Detect which cell encompasses the target text, then output its [X, Y] center coordinate. 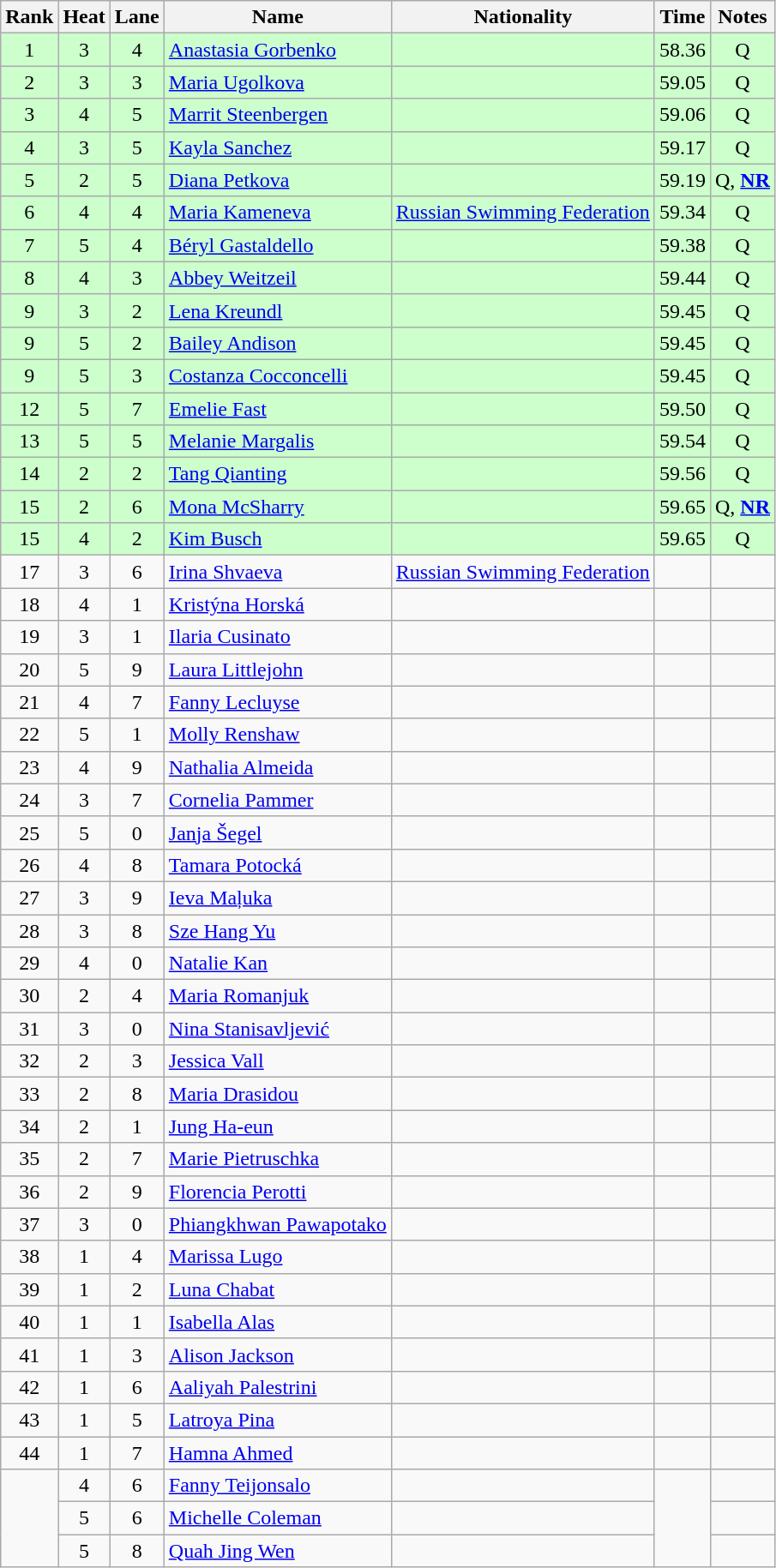
Melanie Margalis [278, 442]
22 [29, 735]
34 [29, 1126]
24 [29, 800]
Ilaria Cusinato [278, 637]
44 [29, 1453]
20 [29, 670]
Anastasia Gorbenko [278, 50]
Aaliyah Palestrini [278, 1387]
Jung Ha-eun [278, 1126]
Rank [29, 17]
39 [29, 1289]
41 [29, 1355]
59.17 [683, 147]
Quah Jing Wen [278, 1551]
Maria Romanjuk [278, 996]
Abbey Weitzeil [278, 278]
Hamna Ahmed [278, 1453]
42 [29, 1387]
Notes [743, 17]
32 [29, 1061]
Sze Hang Yu [278, 930]
37 [29, 1224]
Maria Ugolkova [278, 82]
28 [29, 930]
Name [278, 17]
27 [29, 898]
40 [29, 1322]
Time [683, 17]
18 [29, 604]
Nationality [523, 17]
Phiangkhwan Pawapotako [278, 1224]
Mona McSharry [278, 507]
Maria Drasidou [278, 1094]
Florencia Perotti [278, 1192]
Béryl Gastaldello [278, 245]
30 [29, 996]
59.54 [683, 442]
Fanny Lecluyse [278, 702]
Laura Littlejohn [278, 670]
31 [29, 1029]
Emelie Fast [278, 409]
23 [29, 767]
36 [29, 1192]
Natalie Kan [278, 964]
59.56 [683, 474]
Ieva Maļuka [278, 898]
Isabella Alas [278, 1322]
21 [29, 702]
Molly Renshaw [278, 735]
Kim Busch [278, 539]
59.50 [683, 409]
Maria Kameneva [278, 213]
Marie Pietruschka [278, 1159]
Nina Stanisavljević [278, 1029]
Kristýna Horská [278, 604]
58.36 [683, 50]
Cornelia Pammer [278, 800]
Alison Jackson [278, 1355]
Kayla Sanchez [278, 147]
Costanza Cocconcelli [278, 375]
25 [29, 832]
59.19 [683, 180]
43 [29, 1420]
Fanny Teijonsalo [278, 1486]
Janja Šegel [278, 832]
14 [29, 474]
Lena Kreundl [278, 310]
26 [29, 865]
Marissa Lugo [278, 1257]
Tang Qianting [278, 474]
Latroya Pina [278, 1420]
Heat [84, 17]
17 [29, 572]
Marrit Steenbergen [278, 115]
33 [29, 1094]
Jessica Vall [278, 1061]
59.44 [683, 278]
Lane [137, 17]
19 [29, 637]
Diana Petkova [278, 180]
59.06 [683, 115]
Bailey Andison [278, 343]
59.38 [683, 245]
Tamara Potocká [278, 865]
Michelle Coleman [278, 1518]
Nathalia Almeida [278, 767]
Irina Shvaeva [278, 572]
29 [29, 964]
38 [29, 1257]
12 [29, 409]
35 [29, 1159]
59.34 [683, 213]
Luna Chabat [278, 1289]
13 [29, 442]
59.05 [683, 82]
